Scan for the cell matching the given text and deliver its (x, y) coordinate at center. 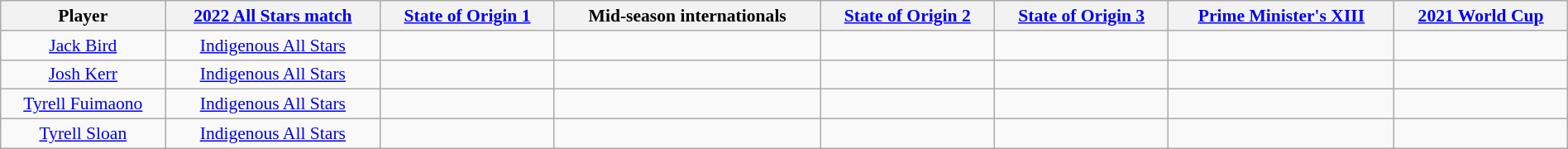
Jack Bird (83, 46)
2021 World Cup (1480, 16)
Tyrell Sloan (83, 134)
State of Origin 2 (907, 16)
Josh Kerr (83, 74)
Mid-season internationals (687, 16)
Prime Minister's XIII (1282, 16)
State of Origin 3 (1082, 16)
Player (83, 16)
Tyrell Fuimaono (83, 104)
2022 All Stars match (273, 16)
State of Origin 1 (467, 16)
